For the text-containing cell, return its midpoint in [X, Y] coordinate format. 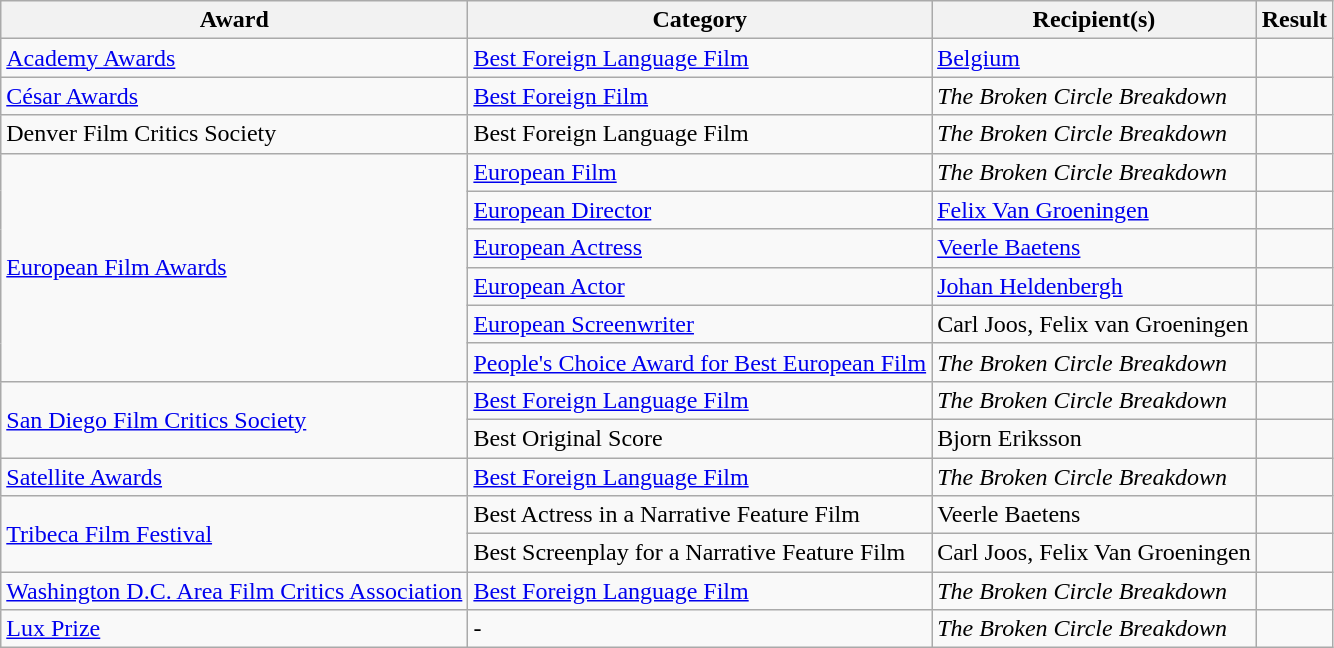
European Screenwriter [700, 324]
Best Original Score [700, 438]
European Director [700, 210]
San Diego Film Critics Society [234, 419]
Carl Joos, Felix van Groeningen [1094, 324]
Recipient(s) [1094, 20]
Tribeca Film Festival [234, 534]
European Actress [700, 248]
European Actor [700, 286]
Award [234, 20]
Washington D.C. Area Film Critics Association [234, 591]
People's Choice Award for Best European Film [700, 362]
Bjorn Eriksson [1094, 438]
Johan Heldenbergh [1094, 286]
Best Foreign Film [700, 96]
European Film [700, 172]
Lux Prize [234, 629]
Best Screenplay for a Narrative Feature Film [700, 553]
Category [700, 20]
Satellite Awards [234, 477]
Best Actress in a Narrative Feature Film [700, 515]
Belgium [1094, 58]
European Film Awards [234, 267]
Academy Awards [234, 58]
César Awards [234, 96]
Carl Joos, Felix Van Groeningen [1094, 553]
Felix Van Groeningen [1094, 210]
Denver Film Critics Society [234, 134]
Result [1294, 20]
- [700, 629]
